Search for the cell housing the specified text and yield its [X, Y] center coordinate. 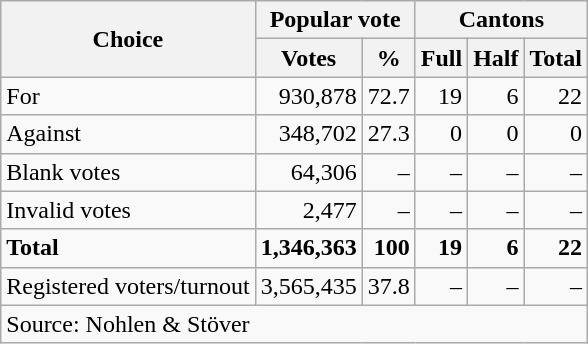
Blank votes [128, 172]
930,878 [308, 96]
Half [496, 58]
27.3 [388, 134]
Source: Nohlen & Stöver [294, 324]
Choice [128, 39]
Cantons [501, 20]
100 [388, 248]
64,306 [308, 172]
2,477 [308, 210]
Invalid votes [128, 210]
1,346,363 [308, 248]
72.7 [388, 96]
% [388, 58]
37.8 [388, 286]
Registered voters/turnout [128, 286]
For [128, 96]
Against [128, 134]
3,565,435 [308, 286]
Full [441, 58]
348,702 [308, 134]
Votes [308, 58]
Popular vote [335, 20]
